Scan for the cell matching the given text and deliver its (x, y) coordinate at center. 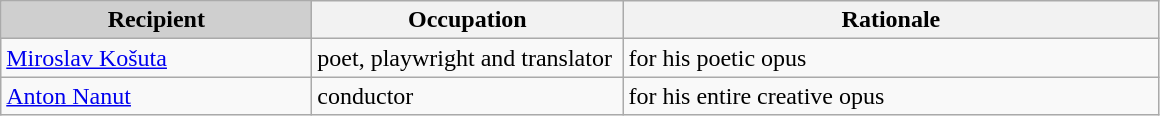
for his poetic opus (891, 58)
Occupation (468, 20)
Rationale (891, 20)
Anton Nanut (156, 96)
Recipient (156, 20)
Miroslav Košuta (156, 58)
for his entire creative opus (891, 96)
poet, playwright and translator (468, 58)
conductor (468, 96)
